Return the [x, y] coordinate for the center point of the cell that contains the specified text.  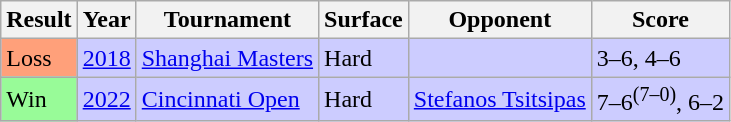
2022 [106, 100]
Score [660, 20]
3–6, 4–6 [660, 58]
Shanghai Masters [227, 58]
Year [106, 20]
Win [39, 100]
Opponent [500, 20]
Stefanos Tsitsipas [500, 100]
7–6(7–0), 6–2 [660, 100]
Tournament [227, 20]
Surface [364, 20]
Loss [39, 58]
2018 [106, 58]
Result [39, 20]
Cincinnati Open [227, 100]
